Capture the cell that displays the provided text and extract its (X, Y) central coordinate. 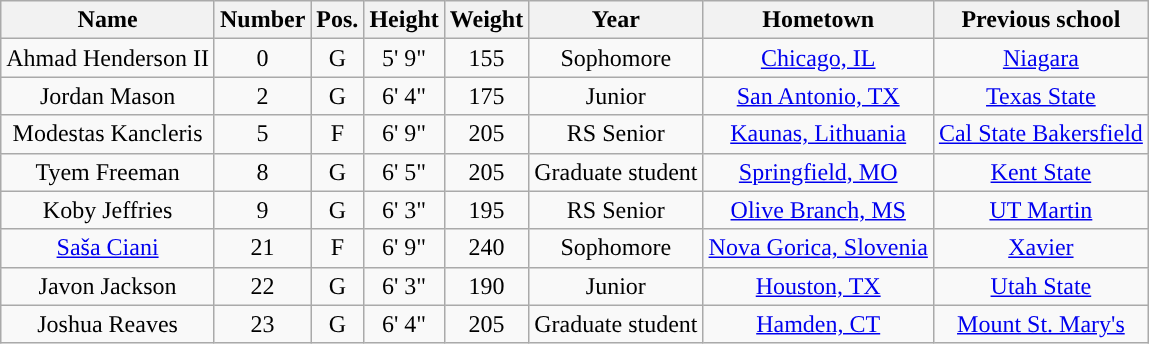
Tyem Freeman (108, 172)
Hometown (818, 20)
UT Martin (1040, 210)
Cal State Bakersfield (1040, 134)
Height (404, 20)
Number (262, 20)
Mount St. Mary's (1040, 324)
Pos. (338, 20)
Javon Jackson (108, 286)
Koby Jeffries (108, 210)
Jordan Mason (108, 96)
240 (486, 248)
Saša Ciani (108, 248)
5 (262, 134)
175 (486, 96)
Niagara (1040, 58)
22 (262, 286)
Modestas Kancleris (108, 134)
Chicago, IL (818, 58)
Utah State (1040, 286)
Ahmad Henderson II (108, 58)
Year (616, 20)
Olive Branch, MS (818, 210)
9 (262, 210)
190 (486, 286)
155 (486, 58)
5' 9" (404, 58)
8 (262, 172)
195 (486, 210)
6' 5" (404, 172)
San Antonio, TX (818, 96)
0 (262, 58)
Nova Gorica, Slovenia (818, 248)
Houston, TX (818, 286)
Texas State (1040, 96)
Weight (486, 20)
Springfield, MO (818, 172)
Joshua Reaves (108, 324)
2 (262, 96)
Previous school (1040, 20)
Name (108, 20)
Hamden, CT (818, 324)
23 (262, 324)
Xavier (1040, 248)
21 (262, 248)
Kaunas, Lithuania (818, 134)
Kent State (1040, 172)
